Capture the cell that displays the provided text and extract its [x, y] central coordinate. 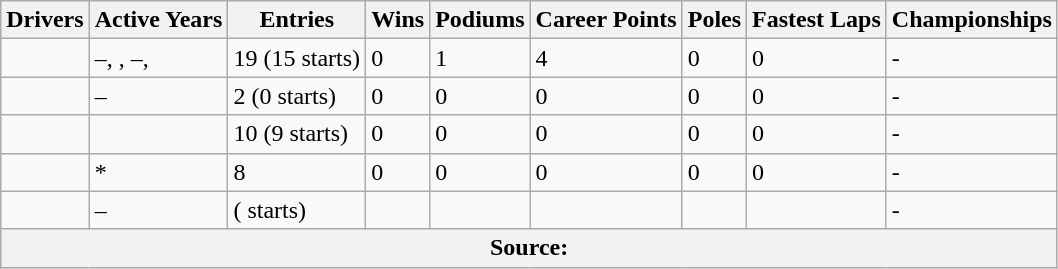
1 [480, 58]
Source: [530, 248]
–, , –, [158, 58]
Career Points [606, 20]
Championships [972, 20]
Fastest Laps [817, 20]
Wins [398, 20]
10 (9 starts) [297, 134]
2 (0 starts) [297, 96]
Podiums [480, 20]
4 [606, 58]
Entries [297, 20]
( starts) [297, 210]
* [158, 172]
Active Years [158, 20]
Drivers [45, 20]
Poles [714, 20]
19 (15 starts) [297, 58]
8 [297, 172]
